Output the [X, Y] coordinate of the center of the cell containing the given text.  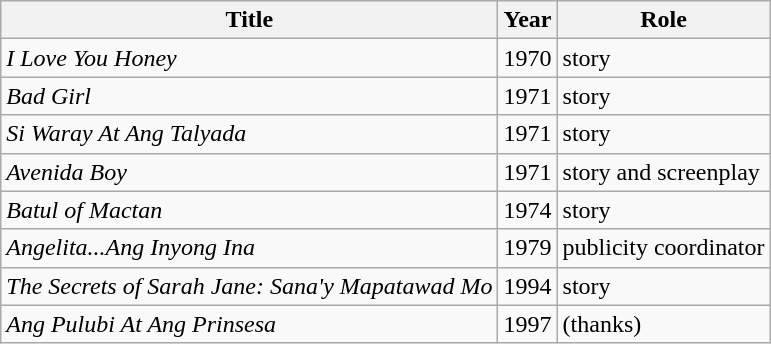
story and screenplay [664, 172]
Angelita...Ang Inyong Ina [250, 248]
I Love You Honey [250, 58]
1994 [528, 286]
1979 [528, 248]
Si Waray At Ang Talyada [250, 134]
Bad Girl [250, 96]
publicity coordinator [664, 248]
The Secrets of Sarah Jane: Sana'y Mapatawad Mo [250, 286]
Ang Pulubi At Ang Prinsesa [250, 324]
1974 [528, 210]
1970 [528, 58]
1997 [528, 324]
Year [528, 20]
Role [664, 20]
Title [250, 20]
Batul of Mactan [250, 210]
(thanks) [664, 324]
Avenida Boy [250, 172]
